From the cell containing the given text, extract its center point as [X, Y] coordinate. 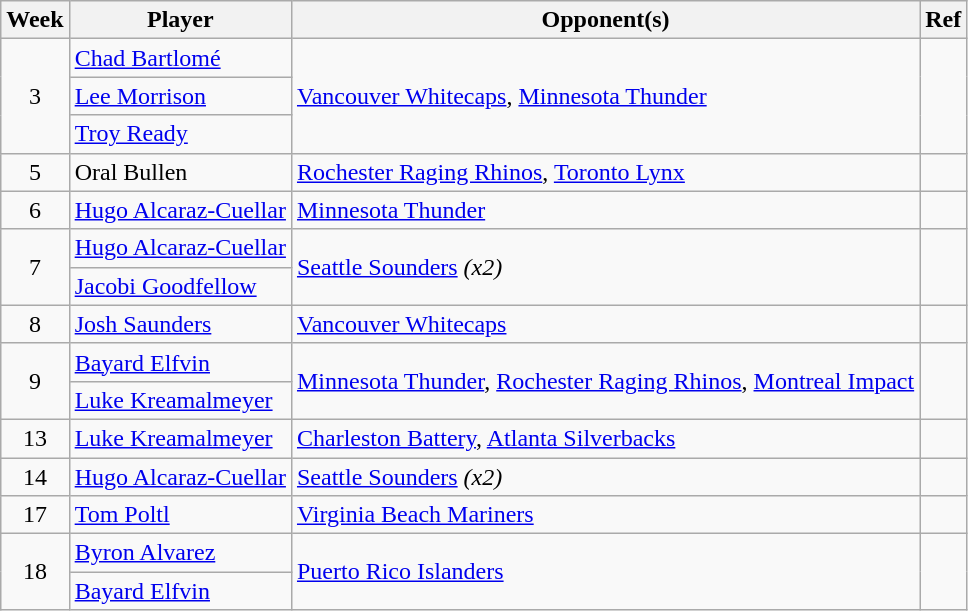
Vancouver Whitecaps, Minnesota Thunder [605, 96]
3 [35, 96]
Minnesota Thunder, Rochester Raging Rhinos, Montreal Impact [605, 381]
Puerto Rico Islanders [605, 572]
17 [35, 515]
Lee Morrison [180, 96]
Troy Ready [180, 134]
Week [35, 20]
14 [35, 477]
Virginia Beach Mariners [605, 515]
7 [35, 267]
Vancouver Whitecaps [605, 324]
Rochester Raging Rhinos, Toronto Lynx [605, 172]
Byron Alvarez [180, 553]
Josh Saunders [180, 324]
Chad Bartlomé [180, 58]
5 [35, 172]
Charleston Battery, Atlanta Silverbacks [605, 438]
Ref [944, 20]
9 [35, 381]
Oral Bullen [180, 172]
Minnesota Thunder [605, 210]
8 [35, 324]
18 [35, 572]
Tom Poltl [180, 515]
13 [35, 438]
Jacobi Goodfellow [180, 286]
Opponent(s) [605, 20]
6 [35, 210]
Player [180, 20]
